Locate the cell with the specified text and output its (x, y) center coordinate. 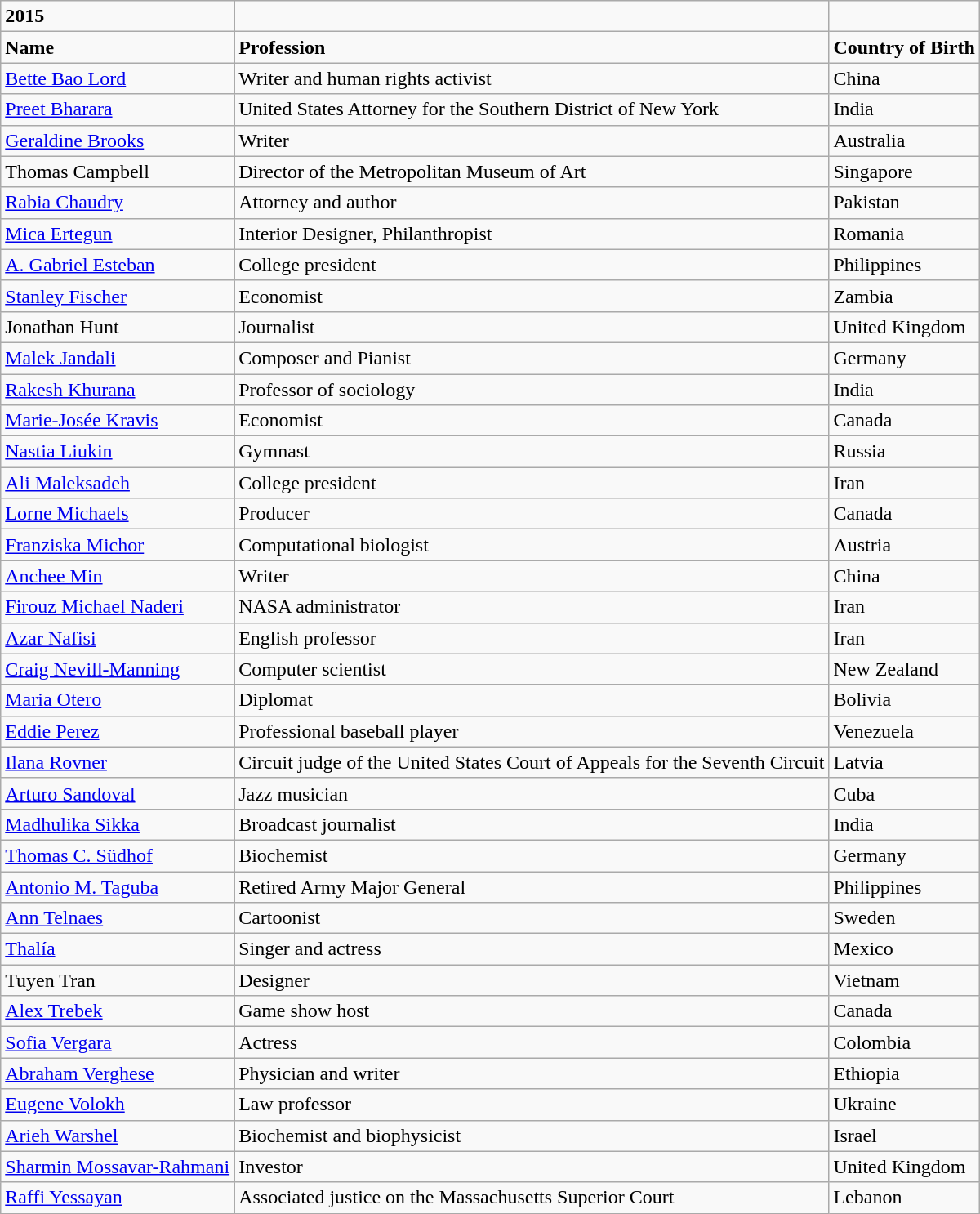
Ilana Rovner (118, 762)
Cuba (904, 793)
Law professor (532, 1105)
Thomas C. Südhof (118, 855)
Tuyen Tran (118, 980)
Sofia Vergara (118, 1042)
Nastia Liukin (118, 452)
Diplomat (532, 700)
Russia (904, 452)
New Zealand (904, 669)
Ann Telnaes (118, 918)
Romania (904, 234)
Azar Nafisi (118, 638)
Investor (532, 1167)
Venezuela (904, 731)
Rakesh Khurana (118, 390)
Firouz Michael Naderi (118, 607)
Sweden (904, 918)
Pakistan (904, 203)
Australia (904, 141)
Geraldine Brooks (118, 141)
Arieh Warshel (118, 1136)
Alex Trebek (118, 1011)
Zambia (904, 296)
Jazz musician (532, 793)
Computer scientist (532, 669)
NASA administrator (532, 607)
Eddie Perez (118, 731)
Antonio M. Taguba (118, 886)
Colombia (904, 1042)
Franziska Michor (118, 545)
2015 (118, 16)
Austria (904, 545)
Professor of sociology (532, 390)
Producer (532, 514)
Raffi Yessayan (118, 1198)
Writer and human rights activist (532, 78)
Actress (532, 1042)
Cartoonist (532, 918)
Director of the Metropolitan Museum of Art (532, 172)
Maria Otero (118, 700)
Jonathan Hunt (118, 327)
United States Attorney for the Southern District of New York (532, 109)
Attorney and author (532, 203)
Name (118, 47)
Composer and Pianist (532, 358)
Biochemist (532, 855)
Country of Birth (904, 47)
Malek Jandali (118, 358)
Eugene Volokh (118, 1105)
English professor (532, 638)
Game show host (532, 1011)
Preet Bharara (118, 109)
Gymnast (532, 452)
Ukraine (904, 1105)
Mexico (904, 949)
Rabia Chaudry (118, 203)
Bette Bao Lord (118, 78)
Abraham Verghese (118, 1073)
Circuit judge of the United States Court of Appeals for the Seventh Circuit (532, 762)
Retired Army Major General (532, 886)
Biochemist and biophysicist (532, 1136)
Broadcast journalist (532, 824)
Ethiopia (904, 1073)
Journalist (532, 327)
Associated justice on the Massachusetts Superior Court (532, 1198)
Designer (532, 980)
Professional baseball player (532, 731)
Vietnam (904, 980)
Singapore (904, 172)
Craig Nevill-Manning (118, 669)
Arturo Sandoval (118, 793)
Israel (904, 1136)
Profession (532, 47)
Physician and writer (532, 1073)
Marie-Josée Kravis (118, 421)
A. Gabriel Esteban (118, 265)
Anchee Min (118, 576)
Mica Ertegun (118, 234)
Lebanon (904, 1198)
Computational biologist (532, 545)
Lorne Michaels (118, 514)
Madhulika Sikka (118, 824)
Singer and actress (532, 949)
Stanley Fischer (118, 296)
Thalía (118, 949)
Thomas Campbell (118, 172)
Interior Designer, Philanthropist (532, 234)
Ali Maleksadeh (118, 483)
Latvia (904, 762)
Bolivia (904, 700)
Sharmin Mossavar-Rahmani (118, 1167)
